Detect which cell encompasses the target text, then output its (X, Y) center coordinate. 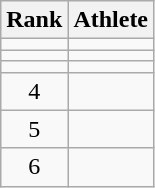
Athlete (111, 20)
Rank (34, 20)
5 (34, 129)
4 (34, 91)
6 (34, 167)
